Return (x, y) of the center of cell containing provided text 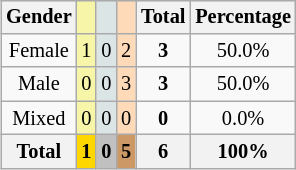
Gender (38, 17)
6 (163, 152)
0.0% (243, 118)
Male (38, 84)
Mixed (38, 118)
100% (243, 152)
5 (126, 152)
2 (126, 51)
Percentage (243, 17)
Female (38, 51)
